Locate the cell with the specified text and output its (x, y) center coordinate. 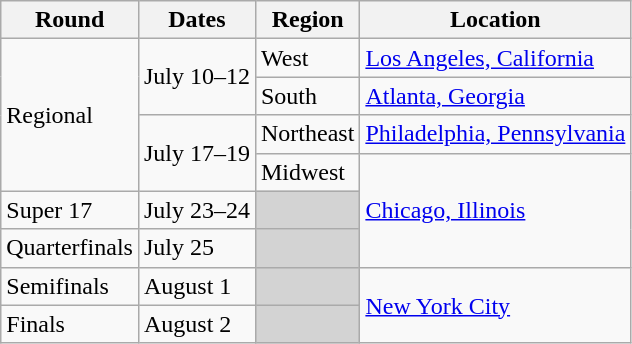
July 23–24 (196, 210)
Region (307, 20)
Philadelphia, Pennsylvania (496, 134)
West (307, 58)
South (307, 96)
Regional (70, 115)
Chicago, Illinois (496, 210)
Dates (196, 20)
New York City (496, 305)
August 1 (196, 286)
Quarterfinals (70, 248)
Los Angeles, California (496, 58)
Northeast (307, 134)
July 10–12 (196, 77)
Semifinals (70, 286)
August 2 (196, 324)
Finals (70, 324)
Midwest (307, 172)
July 17–19 (196, 153)
Location (496, 20)
Atlanta, Georgia (496, 96)
Round (70, 20)
Super 17 (70, 210)
July 25 (196, 248)
